Capture the cell that displays the provided text and extract its (X, Y) central coordinate. 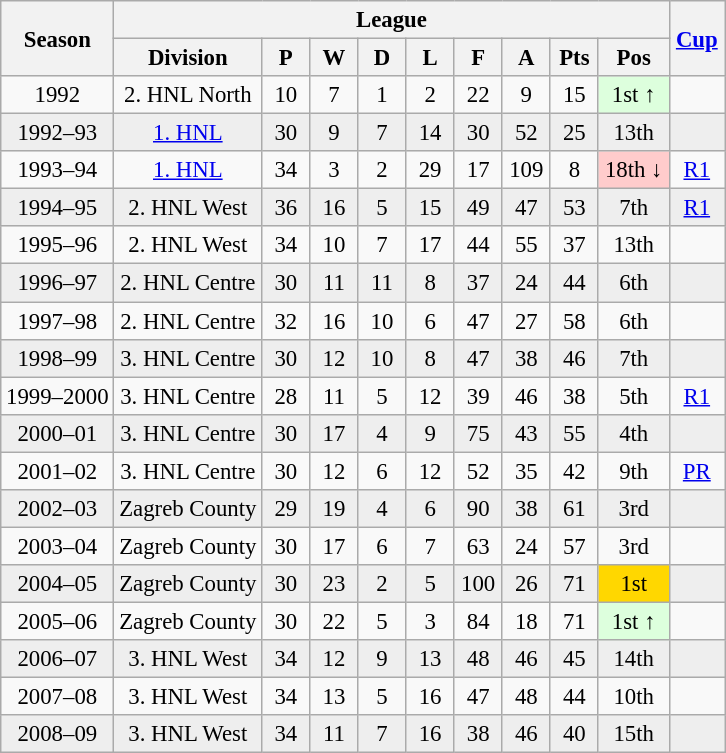
1992–93 (58, 133)
32 (286, 321)
F (478, 58)
L (430, 58)
D (382, 58)
14 (430, 133)
19 (334, 509)
2003–04 (58, 546)
27 (526, 321)
Pts (574, 58)
A (526, 58)
1 (382, 95)
2000–01 (58, 433)
1993–94 (58, 170)
1994–95 (58, 208)
2. HNL North (188, 95)
1998–99 (58, 358)
109 (526, 170)
36 (286, 208)
57 (574, 546)
53 (574, 208)
Cup (697, 38)
2001–02 (58, 471)
14th (634, 659)
2005–06 (58, 621)
W (334, 58)
61 (574, 509)
18 (526, 621)
90 (478, 509)
PR (697, 471)
42 (574, 471)
18th ↓ (634, 170)
40 (574, 734)
26 (526, 584)
Pos (634, 58)
10th (634, 697)
2008–09 (58, 734)
84 (478, 621)
23 (334, 584)
75 (478, 433)
2007–08 (58, 697)
39 (478, 396)
28 (286, 396)
9th (634, 471)
5th (634, 396)
63 (478, 546)
1999–2000 (58, 396)
League (392, 20)
1st (634, 584)
1992 (58, 95)
2006–07 (58, 659)
25 (574, 133)
1995–96 (58, 245)
2002–03 (58, 509)
2004–05 (58, 584)
4th (634, 433)
15th (634, 734)
43 (526, 433)
1996–97 (58, 283)
58 (574, 321)
100 (478, 584)
45 (574, 659)
P (286, 58)
35 (526, 471)
Division (188, 58)
Season (58, 38)
1997–98 (58, 321)
49 (478, 208)
